Return (x, y) of the center of cell containing provided text 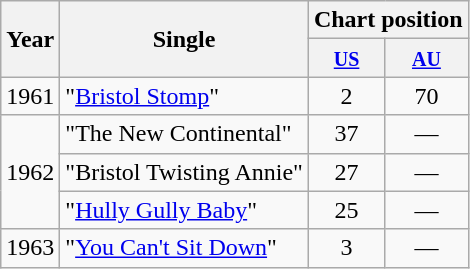
Single (184, 39)
Year (30, 39)
37 (346, 134)
"Bristol Twisting Annie" (184, 172)
"The New Continental" (184, 134)
AU (426, 58)
"You Can't Sit Down" (184, 248)
1961 (30, 96)
2 (346, 96)
US (346, 58)
25 (346, 210)
1962 (30, 172)
1963 (30, 248)
3 (346, 248)
27 (346, 172)
70 (426, 96)
Chart position (388, 20)
"Bristol Stomp" (184, 96)
"Hully Gully Baby" (184, 210)
